Extract the (x, y) coordinate from the center of the cell holding the provided text.  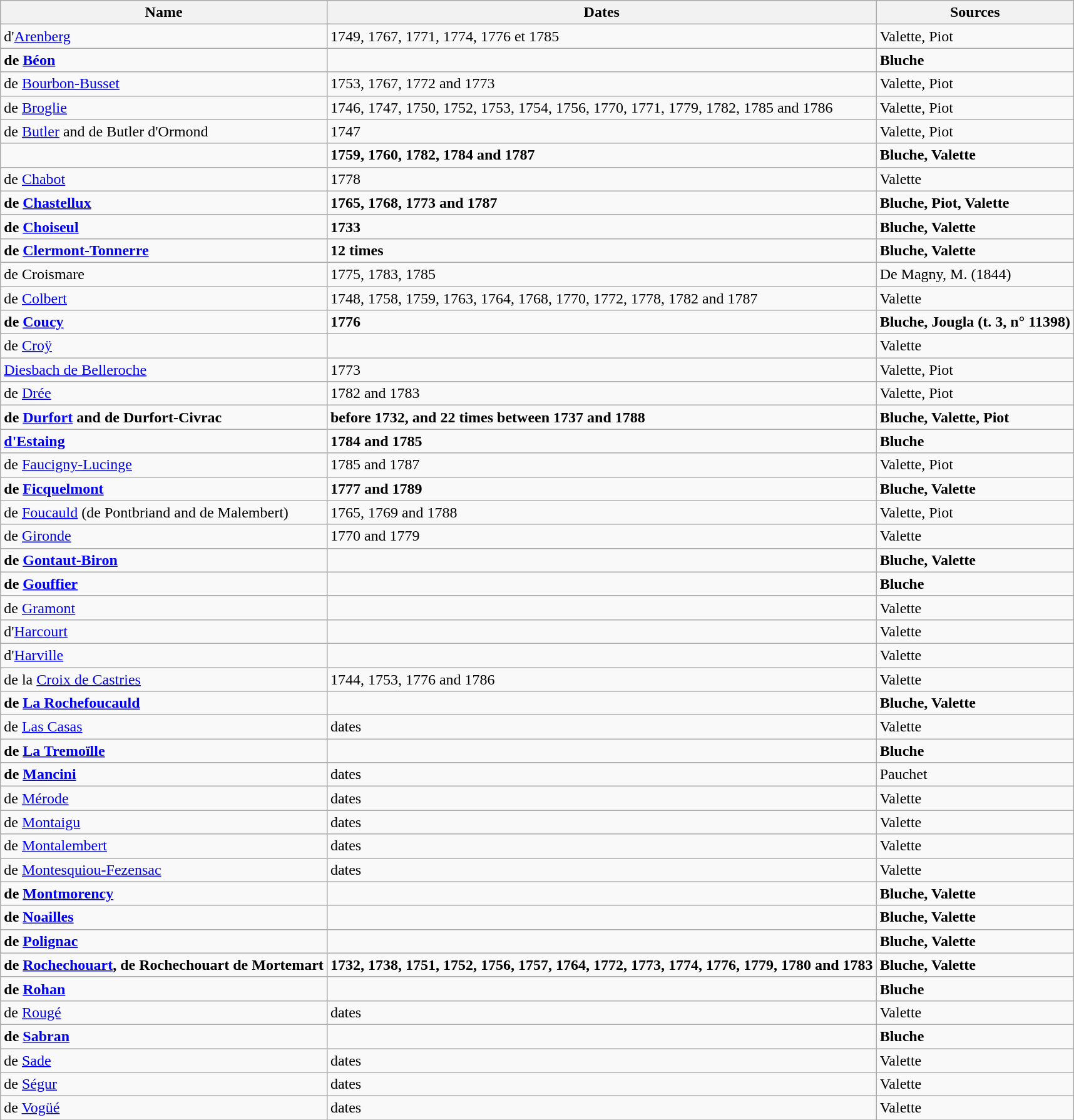
de Gramont (164, 608)
Dates (601, 13)
de Gironde (164, 536)
de Montalembert (164, 846)
de Gontaut-Biron (164, 560)
de Sade (164, 1061)
1733 (601, 227)
1782 and 1783 (601, 394)
de Rohan (164, 989)
Bluche, Piot, Valette (975, 203)
1759, 1760, 1782, 1784 and 1787 (601, 155)
1746, 1747, 1750, 1752, 1753, 1754, 1756, 1770, 1771, 1779, 1782, 1785 and 1786 (601, 108)
de Rougé (164, 1012)
1765, 1769 and 1788 (601, 512)
de Clermont-Tonnerre (164, 250)
de La Tremoïlle (164, 751)
de Montmorency (164, 893)
de Las Casas (164, 727)
before 1732, and 22 times between 1737 and 1788 (601, 417)
de Mancini (164, 775)
de Butler and de Butler d'Ormond (164, 131)
Sources (975, 13)
1732, 1738, 1751, 1752, 1756, 1757, 1764, 1772, 1773, 1774, 1776, 1779, 1780 and 1783 (601, 965)
de Choiseul (164, 227)
de Mérode (164, 798)
d'Arenberg (164, 36)
de Bourbon-Busset (164, 84)
1775, 1783, 1785 (601, 274)
de Vogüé (164, 1108)
de Coucy (164, 322)
de Croismare (164, 274)
de Montesquiou-Fezensac (164, 870)
de Durfort and de Durfort-Civrac (164, 417)
de Sabran (164, 1036)
de Colbert (164, 298)
de Faucigny-Lucinge (164, 465)
12 times (601, 250)
d'Harcourt (164, 631)
de Ficquelmont (164, 489)
d'Estaing (164, 441)
De Magny, M. (1844) (975, 274)
Diesbach de Belleroche (164, 370)
de Broglie (164, 108)
de La Rochefoucauld (164, 703)
Bluche, Valette, Piot (975, 417)
1776 (601, 322)
1748, 1758, 1759, 1763, 1764, 1768, 1770, 1772, 1778, 1782 and 1787 (601, 298)
1770 and 1779 (601, 536)
de Noailles (164, 917)
de Drée (164, 394)
de Gouffier (164, 584)
de Croÿ (164, 346)
de Ségur (164, 1084)
Bluche, Jougla (t. 3, n° 11398) (975, 322)
de Foucauld (de Pontbriand and de Malembert) (164, 512)
de Polignac (164, 941)
1749, 1767, 1771, 1774, 1776 et 1785 (601, 36)
1785 and 1787 (601, 465)
d'Harville (164, 655)
1773 (601, 370)
de Rochechouart, de Rochechouart de Mortemart (164, 965)
1744, 1753, 1776 and 1786 (601, 679)
1747 (601, 131)
1753, 1767, 1772 and 1773 (601, 84)
1784 and 1785 (601, 441)
Name (164, 13)
de Béon (164, 60)
Pauchet (975, 775)
de Chabot (164, 179)
1778 (601, 179)
de Montaigu (164, 822)
de Chastellux (164, 203)
1765, 1768, 1773 and 1787 (601, 203)
1777 and 1789 (601, 489)
de la Croix de Castries (164, 679)
